For the text-containing cell, return its midpoint in (x, y) coordinate format. 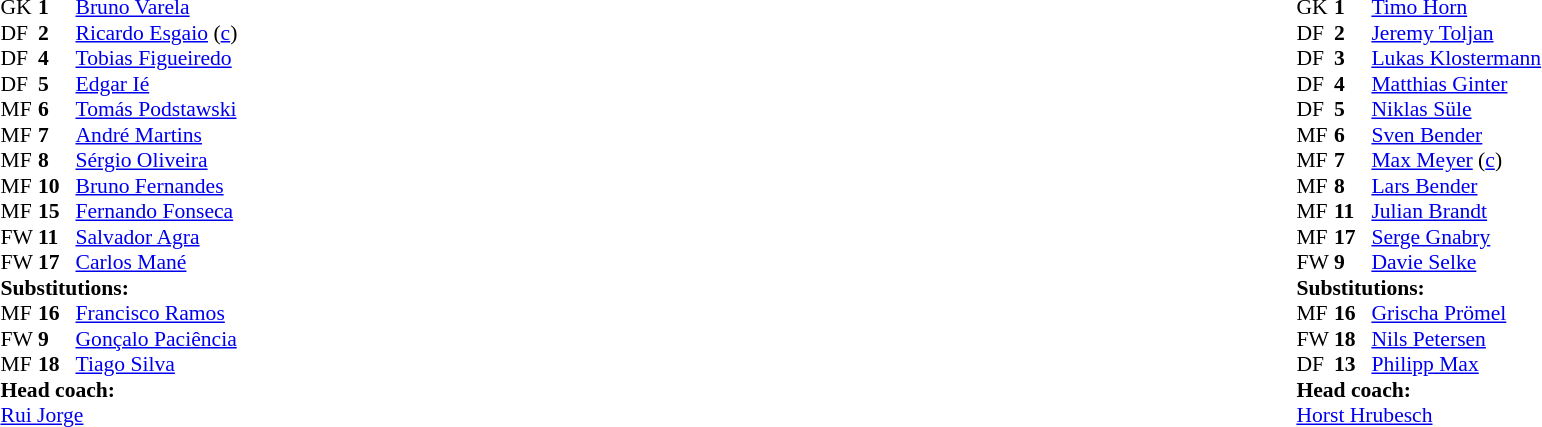
10 (57, 186)
Sven Bender (1456, 135)
Fernando Fonseca (157, 211)
Gonçalo Paciência (157, 339)
Serge Gnabry (1456, 237)
Sérgio Oliveira (157, 161)
Carlos Mané (157, 263)
Jeremy Toljan (1456, 33)
Max Meyer (c) (1456, 161)
Davie Selke (1456, 263)
Tiago Silva (157, 365)
Philipp Max (1456, 365)
Lukas Klostermann (1456, 59)
André Martins (157, 135)
Grischa Prömel (1456, 313)
15 (57, 211)
Bruno Fernandes (157, 186)
Lars Bender (1456, 186)
Tobias Figueiredo (157, 59)
Francisco Ramos (157, 313)
Tomás Podstawski (157, 109)
13 (1353, 365)
Julian Brandt (1456, 211)
Edgar Ié (157, 84)
Salvador Agra (157, 237)
3 (1353, 59)
Niklas Süle (1456, 109)
Nils Petersen (1456, 339)
Matthias Ginter (1456, 84)
Ricardo Esgaio (c) (157, 33)
